Return [X, Y] of the center of cell containing provided text 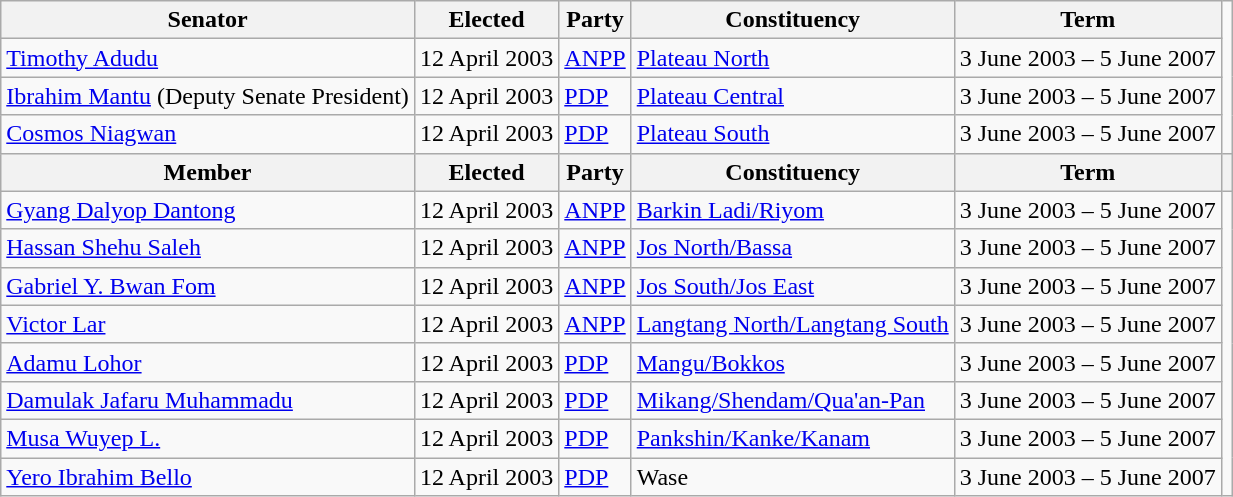
Timothy Adudu [208, 58]
Jos North/Bassa [792, 248]
Senator [208, 20]
Adamu Lohor [208, 362]
Hassan Shehu Saleh [208, 248]
Cosmos Niagwan [208, 134]
Musa Wuyep L. [208, 438]
Plateau North [792, 58]
Wase [792, 477]
Plateau Central [792, 96]
Barkin Ladi/Riyom [792, 210]
Mangu/Bokkos [792, 362]
Jos South/Jos East [792, 286]
Plateau South [792, 134]
Ibrahim Mantu (Deputy Senate President) [208, 96]
Pankshin/Kanke/Kanam [792, 438]
Mikang/Shendam/Qua'an-Pan [792, 400]
Gyang Dalyop Dantong [208, 210]
Gabriel Y. Bwan Fom [208, 286]
Victor Lar [208, 324]
Langtang North/Langtang South [792, 324]
Member [208, 172]
Damulak Jafaru Muhammadu [208, 400]
Yero Ibrahim Bello [208, 477]
